Find where the given text appears and provide that cell's center as (X, Y) coordinate. 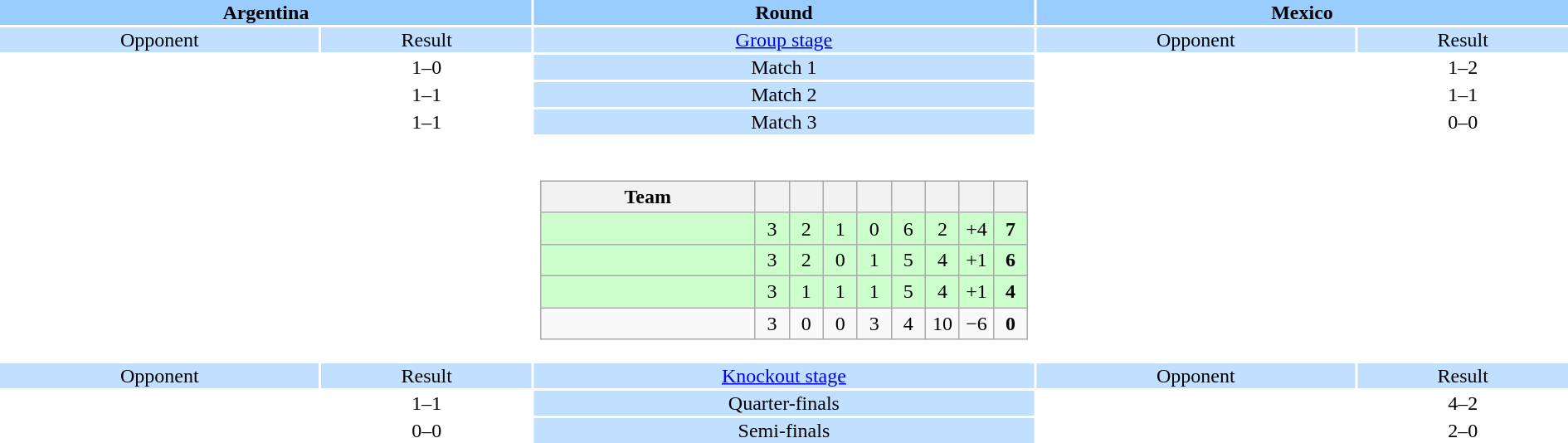
Team 3 2 1 0 6 2 +4 7 3 2 0 1 5 4 +1 6 3 1 1 1 5 4 +1 4 3 0 0 3 4 10 −6 0 (784, 249)
Quarter-finals (784, 403)
4–2 (1463, 403)
Knockout stage (784, 376)
Round (784, 12)
2–0 (1463, 431)
1–0 (426, 67)
7 (1010, 228)
+4 (976, 228)
Team (647, 197)
Group stage (784, 40)
10 (942, 323)
Argentina (265, 12)
Mexico (1303, 12)
Match 3 (784, 122)
−6 (976, 323)
1–2 (1463, 67)
Match 1 (784, 67)
Semi-finals (784, 431)
Match 2 (784, 95)
